Find where the given text appears and provide that cell's center as (X, Y) coordinate. 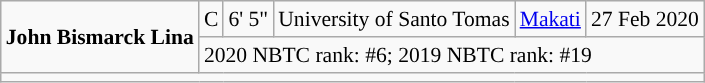
University of Santo Tomas (394, 19)
John Bismarck Lina (100, 36)
C (212, 19)
6' 5" (248, 19)
27 Feb 2020 (645, 19)
Makati (550, 19)
2020 NBTC rank: #6; 2019 NBTC rank: #19 (452, 55)
